Identify which cell holds the provided text, then report its [X, Y] central coordinate. 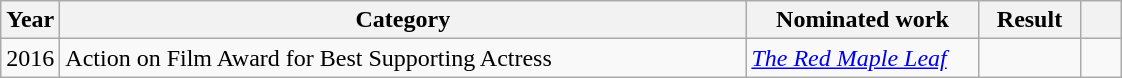
2016 [30, 58]
Action on Film Award for Best Supporting Actress [403, 58]
Category [403, 20]
Nominated work [862, 20]
The Red Maple Leaf [862, 58]
Year [30, 20]
Result [1030, 20]
